Pinpoint the cell where the given text exists, returning its (X, Y) midpoint coordinate. 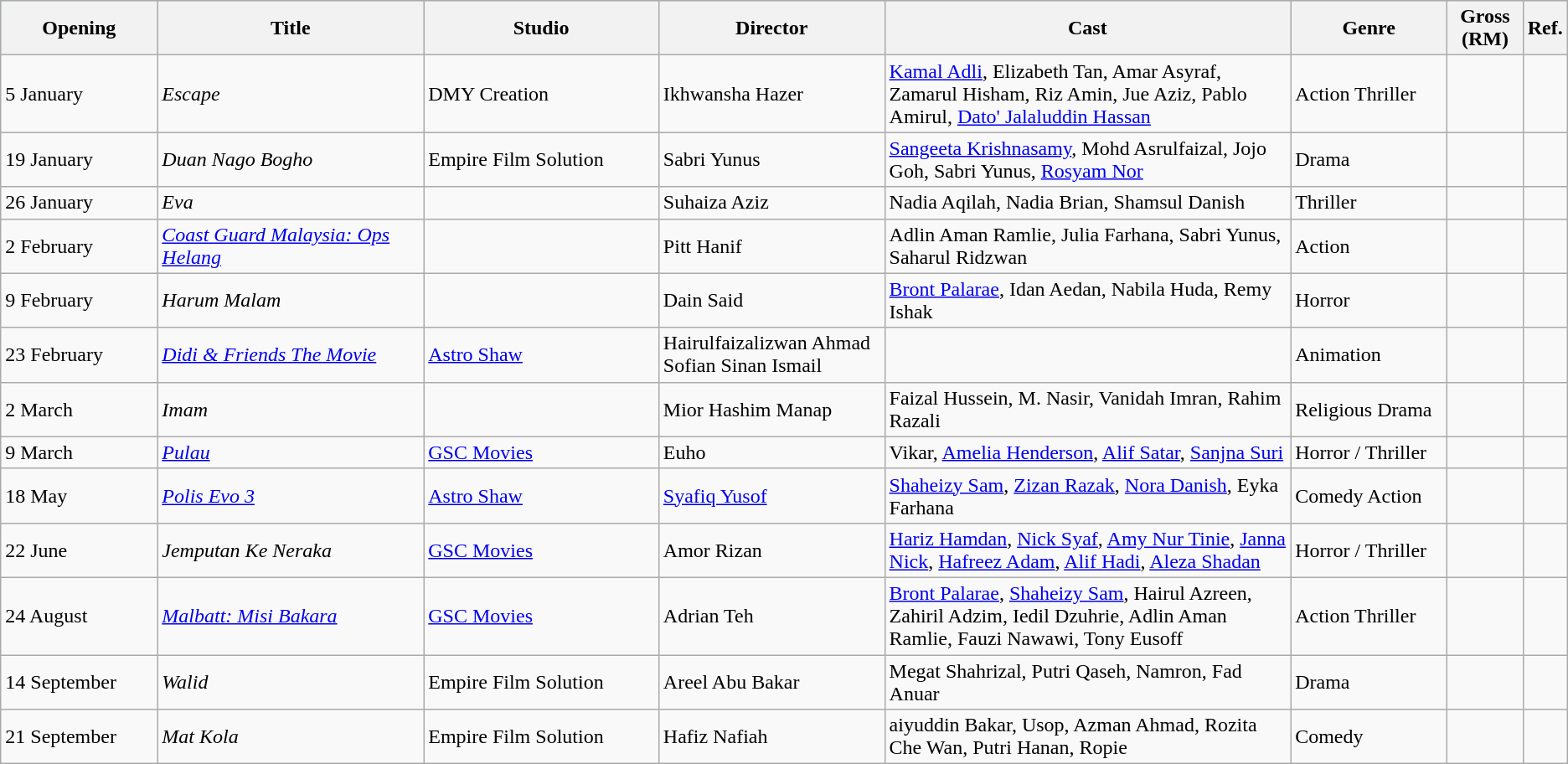
22 June (79, 550)
9 February (79, 300)
Religious Drama (1369, 409)
Opening (79, 28)
26 January (79, 203)
Hafiz Nafiah (771, 737)
24 August (79, 616)
Studio (541, 28)
Comedy (1369, 737)
2 February (79, 246)
Vikar, Amelia Henderson, Alif Satar, Sanjna Suri (1087, 452)
Jemputan Ke Neraka (291, 550)
Escape (291, 94)
Animation (1369, 355)
Adlin Aman Ramlie, Julia Farhana, Sabri Yunus, Saharul Ridzwan (1087, 246)
Didi & Friends The Movie (291, 355)
Nadia Aqilah, Nadia Brian, Shamsul Danish (1087, 203)
Eva (291, 203)
Suhaiza Aziz (771, 203)
Bront Palarae, Shaheizy Sam, Hairul Azreen, Zahiril Adzim, Iedil Dzuhrie, Adlin Aman Ramlie, Fauzi Nawawi, Tony Eusoff (1087, 616)
18 May (79, 496)
DMY Creation (541, 94)
Kamal Adli, Elizabeth Tan, Amar Asyraf, Zamarul Hisham, Riz Amin, Jue Aziz, Pablo Amirul, Dato' Jalaluddin Hassan (1087, 94)
aiyuddin Bakar, Usop, Azman Ahmad, Rozita Che Wan, Putri Hanan, Ropie (1087, 737)
14 September (79, 682)
Euho (771, 452)
Adrian Teh (771, 616)
Areel Abu Bakar (771, 682)
Syafiq Yusof (771, 496)
Gross (RM) (1485, 28)
Polis Evo 3 (291, 496)
Action (1369, 246)
Walid (291, 682)
Cast (1087, 28)
Mior Hashim Manap (771, 409)
Amor Rizan (771, 550)
Pitt Hanif (771, 246)
Hairulfaizalizwan Ahmad Sofian Sinan Ismail (771, 355)
Ref. (1545, 28)
5 January (79, 94)
Duan Nago Bogho (291, 159)
21 September (79, 737)
Horror (1369, 300)
Pulau (291, 452)
2 March (79, 409)
Title (291, 28)
Shaheizy Sam, Zizan Razak, Nora Danish, Eyka Farhana (1087, 496)
Sangeeta Krishnasamy, Mohd Asrulfaizal, Jojo Goh, Sabri Yunus, Rosyam Nor (1087, 159)
Dain Said (771, 300)
Harum Malam (291, 300)
Mat Kola (291, 737)
Hariz Hamdan, Nick Syaf, Amy Nur Tinie, Janna Nick, Hafreez Adam, Alif Hadi, Aleza Shadan (1087, 550)
Malbatt: Misi Bakara (291, 616)
23 February (79, 355)
Comedy Action (1369, 496)
Coast Guard Malaysia: Ops Helang (291, 246)
Megat Shahrizal, Putri Qaseh, Namron, Fad Anuar (1087, 682)
Faizal Hussein, M. Nasir, Vanidah Imran, Rahim Razali (1087, 409)
Genre (1369, 28)
Imam (291, 409)
Ikhwansha Hazer (771, 94)
Director (771, 28)
19 January (79, 159)
Bront Palarae, Idan Aedan, Nabila Huda, Remy Ishak (1087, 300)
Sabri Yunus (771, 159)
Thriller (1369, 203)
9 March (79, 452)
